Pinpoint the cell where the given text exists, returning its [X, Y] midpoint coordinate. 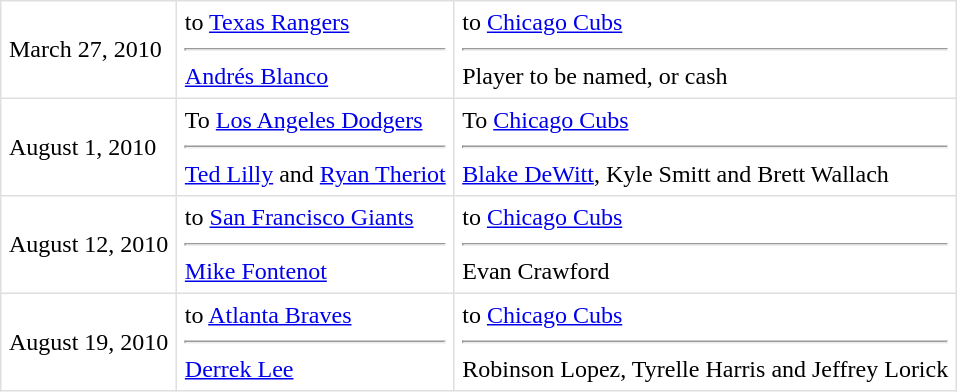
To Los Angeles Dodgers Ted Lilly and Ryan Theriot [316, 147]
to San Francisco Giants Mike Fontenot [316, 245]
to Chicago Cubs Robinson Lopez, Tyrelle Harris and Jeffrey Lorick [705, 342]
August 12, 2010 [89, 245]
to Chicago Cubs Player to be named, or cash [705, 50]
August 19, 2010 [89, 342]
to Texas Rangers Andrés Blanco [316, 50]
To Chicago Cubs Blake DeWitt, Kyle Smitt and Brett Wallach [705, 147]
to Atlanta Braves Derrek Lee [316, 342]
March 27, 2010 [89, 50]
to Chicago Cubs Evan Crawford [705, 245]
August 1, 2010 [89, 147]
